Provide the [X, Y] coordinate of the cell's center where the given text is located.  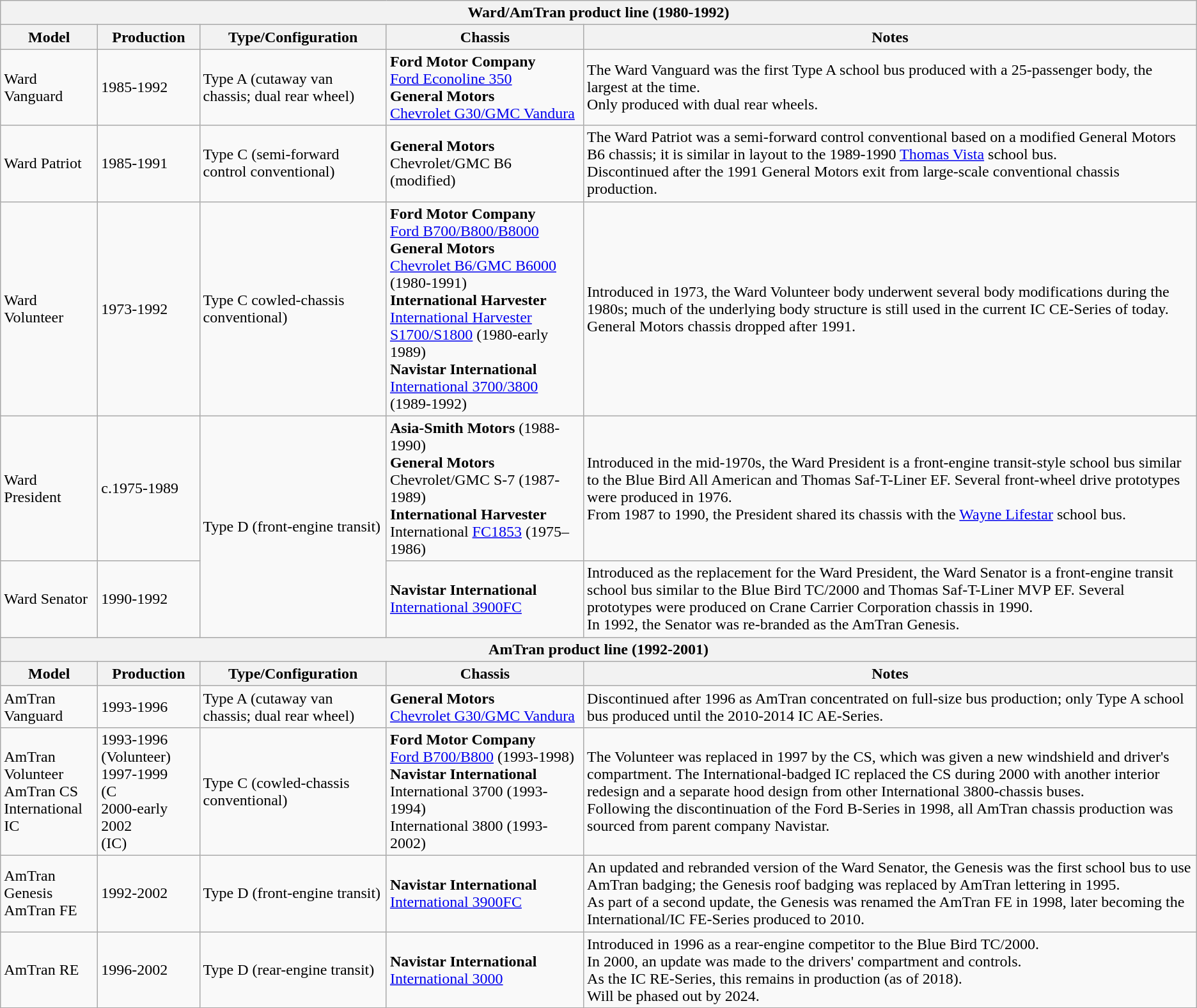
AmTran GenesisAmTran FE [49, 893]
1996-2002 [148, 970]
Ward President [49, 489]
1992-2002 [148, 893]
1985-1992 [148, 87]
Type D (rear-engine transit) [293, 970]
AmTran Vanguard [49, 706]
c.1975-1989 [148, 489]
Ward Senator [49, 599]
1990-1992 [148, 599]
1973-1992 [148, 308]
Type C cowled-chassis conventional) [293, 308]
AmTran product line (1992-2001) [598, 649]
Navistar InternationalInternational 3000 [485, 970]
Ward Volunteer [49, 308]
Ford Motor CompanyFord B700/B800 (1993-1998)Navistar InternationalInternational 3700 (1993-1994)International 3800 (1993-2002) [485, 791]
Ward Patriot [49, 164]
General MotorsChevrolet G30/GMC Vandura [485, 706]
Asia-Smith Motors (1988-1990)General MotorsChevrolet/GMC S-7 (1987-1989)International HarvesterInternational FC1853 (1975–1986) [485, 489]
Type C (cowled-chassis conventional) [293, 791]
Ward/AmTran product line (1980-1992) [598, 13]
1993-1996 [148, 706]
AmTran VolunteerAmTran CSInternational IC [49, 791]
The Ward Vanguard was the first Type A school bus produced with a 25-passenger body, the largest at the time.Only produced with dual rear wheels. [890, 87]
1993-1996 (Volunteer)1997-1999(C2000-early 2002(IC) [148, 791]
General MotorsChevrolet/GMC B6 (modified) [485, 164]
Ford Motor CompanyFord Econoline 350General MotorsChevrolet G30/GMC Vandura [485, 87]
Discontinued after 1996 as AmTran concentrated on full-size bus production; only Type A school bus produced until the 2010-2014 IC AE-Series. [890, 706]
Ward Vanguard [49, 87]
AmTran RE [49, 970]
Type C (semi-forward control conventional) [293, 164]
1985-1991 [148, 164]
